Pinpoint the cell where the given text exists, returning its (X, Y) midpoint coordinate. 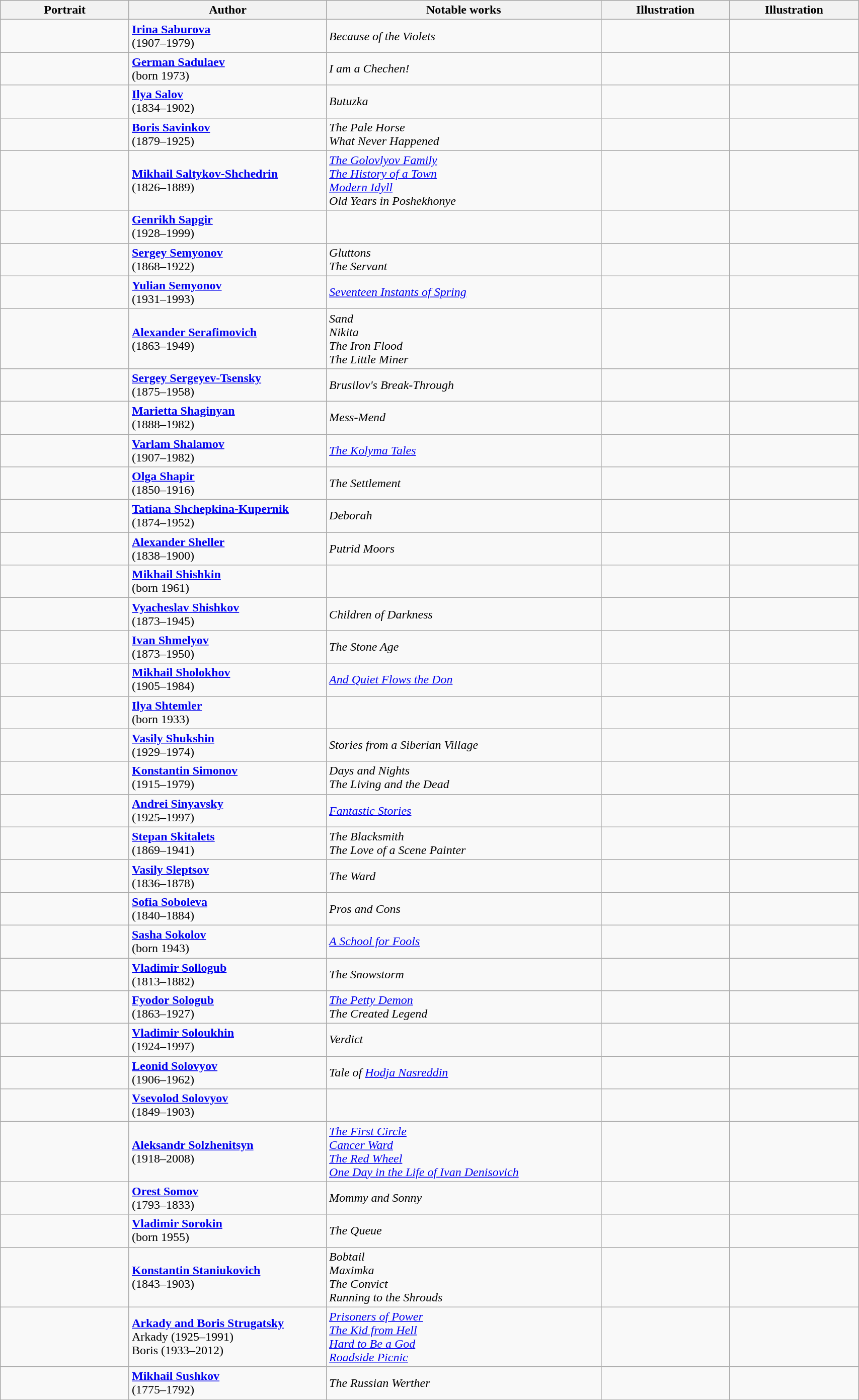
Orest Somov(1793–1833) (227, 1198)
Mommy and Sonny (464, 1198)
BobtailMaximkaThe ConvictRunning to the Shrouds (464, 1277)
Seventeen Instants of Spring (464, 292)
Aleksandr Solzhenitsyn(1918–2008) (227, 1151)
Fyodor Sologub(1863–1927) (227, 1007)
A School for Fools (464, 941)
Vasily Sleptsov(1836–1878) (227, 876)
Author (227, 10)
German Sadulaev(born 1973) (227, 68)
The BlacksmithThe Love of a Scene Painter (464, 843)
Butuzka (464, 102)
Vladimir Soloukhin(1924–1997) (227, 1040)
Sofia Soboleva(1840–1884) (227, 909)
The Pale HorseWhat Never Happened (464, 134)
Konstantin Staniukovich(1843–1903) (227, 1277)
Vladimir Sollogub(1813–1882) (227, 974)
Mikhail Shishkin(born 1961) (227, 582)
Days and NightsThe Living and the Dead (464, 778)
The Petty DemonThe Created Legend (464, 1007)
Boris Savinkov(1879–1925) (227, 134)
Notable works (464, 10)
Verdict (464, 1040)
Konstantin Simonov(1915–1979) (227, 778)
GluttonsThe Servant (464, 260)
Tale of Hodja Nasreddin (464, 1073)
Sasha Sokolov(born 1943) (227, 941)
Yulian Semyonov(1931–1993) (227, 292)
Stories from a Siberian Village (464, 745)
Arkady and Boris Strugatsky Arkady (1925–1991)Boris (1933–2012) (227, 1337)
The Golovlyov FamilyThe History of a TownModern Idyll Old Years in Poshekhonye (464, 180)
Alexander Serafimovich(1863–1949) (227, 338)
Alexander Sheller(1838–1900) (227, 549)
SandNikitaThe Iron FloodThe Little Miner (464, 338)
Ilya Salov(1834–1902) (227, 102)
Ivan Shmelyov(1873–1950) (227, 647)
I am a Chechen! (464, 68)
And Quiet Flows the Don (464, 679)
The First CircleCancer WardThe Red WheelOne Day in the Life of Ivan Denisovich (464, 1151)
Vasily Shukshin(1929–1974) (227, 745)
The Ward (464, 876)
Vsevolod Solovyov(1849–1903) (227, 1105)
Stepan Skitalets(1869–1941) (227, 843)
Putrid Moors (464, 549)
Olga Shapir(1850–1916) (227, 483)
Marietta Shaginyan(1888–1982) (227, 418)
The Queue (464, 1231)
Pros and Cons (464, 909)
Vladimir Sorokin(born 1955) (227, 1231)
Ilya Shtemler(born 1933) (227, 713)
Fantastic Stories (464, 810)
Brusilov's Break-Through (464, 384)
Irina Saburova(1907–1979) (227, 36)
Mess-Mend (464, 418)
Deborah (464, 516)
The Snowstorm (464, 974)
Children of Darkness (464, 614)
Vyacheslav Shishkov(1873–1945) (227, 614)
Portrait (65, 10)
Varlam Shalamov(1907–1982) (227, 450)
Sergey Semyonov(1868–1922) (227, 260)
Prisoners of PowerThe Kid from HellHard to Be a GodRoadside Picnic (464, 1337)
The Kolyma Tales (464, 450)
Tatiana Shchepkina-Kupernik(1874–1952) (227, 516)
Andrei Sinyavsky(1925–1997) (227, 810)
Leonid Solovyov(1906–1962) (227, 1073)
Genrikh Sapgir(1928–1999) (227, 226)
Sergey Sergeyev-Tsensky(1875–1958) (227, 384)
The Russian Werther (464, 1383)
The Stone Age (464, 647)
The Settlement (464, 483)
Because of the Violets (464, 36)
Mikhail Sushkov(1775–1792) (227, 1383)
Mikhail Sholokhov(1905–1984) (227, 679)
Mikhail Saltykov-Shchedrin(1826–1889) (227, 180)
